Find where the given text appears and provide that cell's center as (X, Y) coordinate. 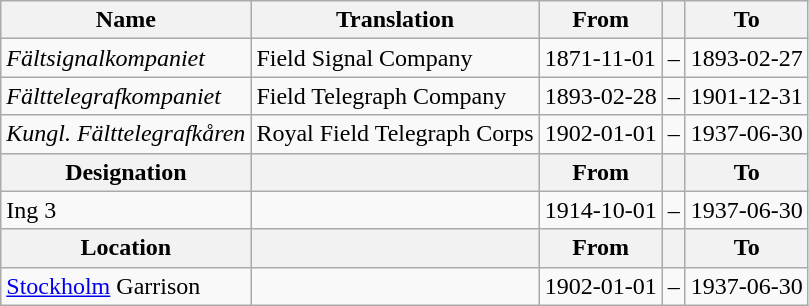
1901-12-31 (746, 96)
1871-11-01 (600, 58)
Designation (126, 172)
Ing 3 (126, 210)
1893-02-27 (746, 58)
Translation (395, 20)
Field Signal Company (395, 58)
Fälttelegrafkompaniet (126, 96)
Location (126, 248)
1893-02-28 (600, 96)
Name (126, 20)
Royal Field Telegraph Corps (395, 134)
1914-10-01 (600, 210)
Fältsignalkompaniet (126, 58)
Stockholm Garrison (126, 286)
Field Telegraph Company (395, 96)
Kungl. Fälttelegrafkåren (126, 134)
